Locate the cell with the specified text and output its [X, Y] center coordinate. 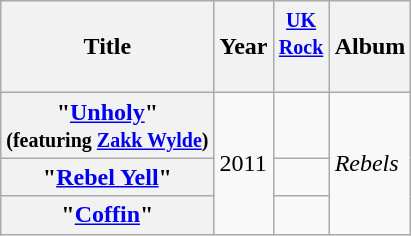
Album [370, 47]
2011 [244, 164]
Rebels [370, 164]
Title [108, 47]
"Unholy"(featuring Zakk Wylde) [108, 126]
"Coffin" [108, 215]
Year [244, 47]
"Rebel Yell" [108, 177]
UKRock [301, 47]
